Scan for the cell matching the given text and deliver its (x, y) coordinate at center. 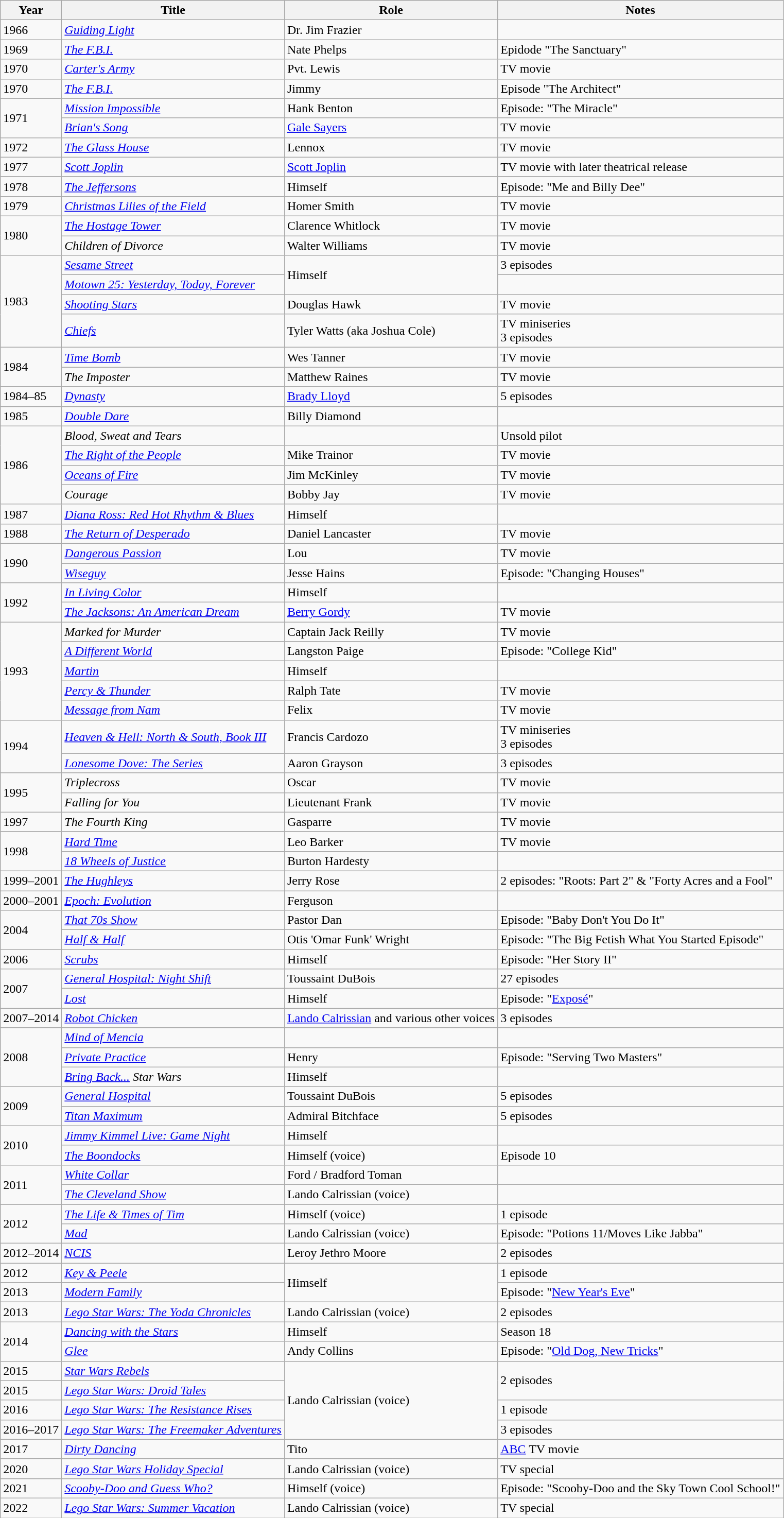
1985 (31, 416)
1988 (31, 533)
2004 (31, 930)
Lego Star Wars: The Yoda Chronicles (173, 1312)
A Different World (173, 651)
2017 (31, 1449)
Henry (391, 1057)
Billy Diamond (391, 416)
Lego Star Wars Holiday Special (173, 1469)
Burton Hardesty (391, 861)
Unsold pilot (640, 436)
Bring Back... Star Wars (173, 1077)
White Collar (173, 1175)
2022 (31, 1508)
18 Wheels of Justice (173, 861)
1972 (31, 147)
Carter's Army (173, 69)
Year (31, 10)
Langston Paige (391, 651)
Nate Phelps (391, 49)
1979 (31, 206)
Triplecross (173, 783)
Walter Williams (391, 246)
Wes Tanner (391, 357)
Notes (640, 10)
ABC TV movie (640, 1449)
Double Dare (173, 416)
Jerry Rose (391, 881)
2016 (31, 1410)
Episode: "The Miracle" (640, 108)
Mad (173, 1234)
The Imposter (173, 377)
1969 (31, 49)
Lego Star Wars: The Freemaker Adventures (173, 1429)
Episode "The Architect" (640, 89)
Matthew Raines (391, 377)
Episode: "Serving Two Masters" (640, 1057)
2014 (31, 1341)
2000–2001 (31, 901)
The Hughleys (173, 881)
Wiseguy (173, 573)
2007–2014 (31, 1018)
Role (391, 10)
1992 (31, 602)
Scooby-Doo and Guess Who? (173, 1488)
Leroy Jethro Moore (391, 1253)
The Jeffersons (173, 186)
2012–2014 (31, 1253)
Title (173, 10)
Courage (173, 494)
Season 18 (640, 1332)
Episode: "Me and Billy Dee" (640, 186)
Half & Half (173, 940)
Episode: "Changing Houses" (640, 573)
Episode: "Exposé" (640, 998)
Daniel Lancaster (391, 533)
Dirty Dancing (173, 1449)
Robot Chicken (173, 1018)
2009 (31, 1106)
Epidode "The Sanctuary" (640, 49)
Hard Time (173, 841)
Ralph Tate (391, 691)
Dr. Jim Frazier (391, 30)
Lennox (391, 147)
Hank Benton (391, 108)
Lou (391, 553)
The Boondocks (173, 1155)
Chiefs (173, 331)
Scrubs (173, 959)
Aaron Grayson (391, 763)
Jesse Hains (391, 573)
Jimmy Kimmel Live: Game Night (173, 1135)
In Living Color (173, 593)
Star Wars Rebels (173, 1371)
Modern Family (173, 1292)
Lego Star Wars: Droid Tales (173, 1390)
Oceans of Fire (173, 475)
2020 (31, 1469)
2010 (31, 1145)
Heaven & Hell: North & South, Book III (173, 736)
2 episodes: "Roots: Part 2" & "Forty Acres and a Fool" (640, 881)
1994 (31, 747)
Berry Gordy (391, 612)
Epoch: Evolution (173, 901)
Blood, Sweat and Tears (173, 436)
1966 (31, 30)
Lost (173, 998)
Clarence Whitlock (391, 226)
Episode: "College Kid" (640, 651)
2011 (31, 1184)
Gasparre (391, 822)
Episode: "The Big Fetish What You Started Episode" (640, 940)
2008 (31, 1057)
1990 (31, 563)
1984–85 (31, 396)
Diana Ross: Red Hot Rhythm & Blues (173, 514)
Percy & Thunder (173, 691)
Marked for Murder (173, 632)
Lieutenant Frank (391, 802)
1987 (31, 514)
Episode: "Her Story II" (640, 959)
1993 (31, 671)
Private Practice (173, 1057)
The Glass House (173, 147)
The Life & Times of Tim (173, 1214)
Christmas Lilies of the Field (173, 206)
Episode: "Potions 11/Moves Like Jabba" (640, 1234)
Ford / Bradford Toman (391, 1175)
Mind of Mencia (173, 1038)
Lando Calrissian and various other voices (391, 1018)
Dynasty (173, 396)
Time Bomb (173, 357)
That 70s Show (173, 920)
1980 (31, 235)
Francis Cardozo (391, 736)
Homer Smith (391, 206)
Pastor Dan (391, 920)
Oscar (391, 783)
2007 (31, 989)
Jimmy (391, 89)
The Fourth King (173, 822)
TV movie with later theatrical release (640, 167)
Dangerous Passion (173, 553)
Martin (173, 671)
Brian's Song (173, 128)
Episode: "Old Dog, New Tricks" (640, 1351)
1997 (31, 822)
NCIS (173, 1253)
Andy Collins (391, 1351)
Dancing with the Stars (173, 1332)
2006 (31, 959)
Admiral Bitchface (391, 1116)
1984 (31, 367)
Lego Star Wars: Summer Vacation (173, 1508)
1998 (31, 851)
General Hospital (173, 1096)
Titan Maximum (173, 1116)
1983 (31, 302)
1995 (31, 792)
Tito (391, 1449)
Falling for You (173, 802)
1999–2001 (31, 881)
Bobby Jay (391, 494)
Episode 10 (640, 1155)
Tyler Watts (aka Joshua Cole) (391, 331)
2016–2017 (31, 1429)
Key & Peele (173, 1273)
The Hostage Tower (173, 226)
1977 (31, 167)
1971 (31, 118)
Glee (173, 1351)
Gale Sayers (391, 128)
Motown 25: Yesterday, Today, Forever (173, 285)
1986 (31, 465)
Lonesome Dove: The Series (173, 763)
1978 (31, 186)
Felix (391, 710)
Leo Barker (391, 841)
Mike Trainor (391, 455)
Episode: "Baby Don't You Do It" (640, 920)
Episode: "Scooby-Doo and the Sky Town Cool School!" (640, 1488)
The Jacksons: An American Dream (173, 612)
27 episodes (640, 979)
2021 (31, 1488)
Mission Impossible (173, 108)
Episode: "New Year's Eve" (640, 1292)
Brady Lloyd (391, 396)
The Right of the People (173, 455)
Shooting Stars (173, 304)
Sesame Street (173, 265)
General Hospital: Night Shift (173, 979)
Pvt. Lewis (391, 69)
The Return of Desperado (173, 533)
Children of Divorce (173, 246)
Guiding Light (173, 30)
Ferguson (391, 901)
Captain Jack Reilly (391, 632)
Douglas Hawk (391, 304)
The Cleveland Show (173, 1194)
Jim McKinley (391, 475)
Lego Star Wars: The Resistance Rises (173, 1410)
Otis 'Omar Funk' Wright (391, 940)
Message from Nam (173, 710)
